Scan for the cell matching the given text and deliver its [X, Y] coordinate at center. 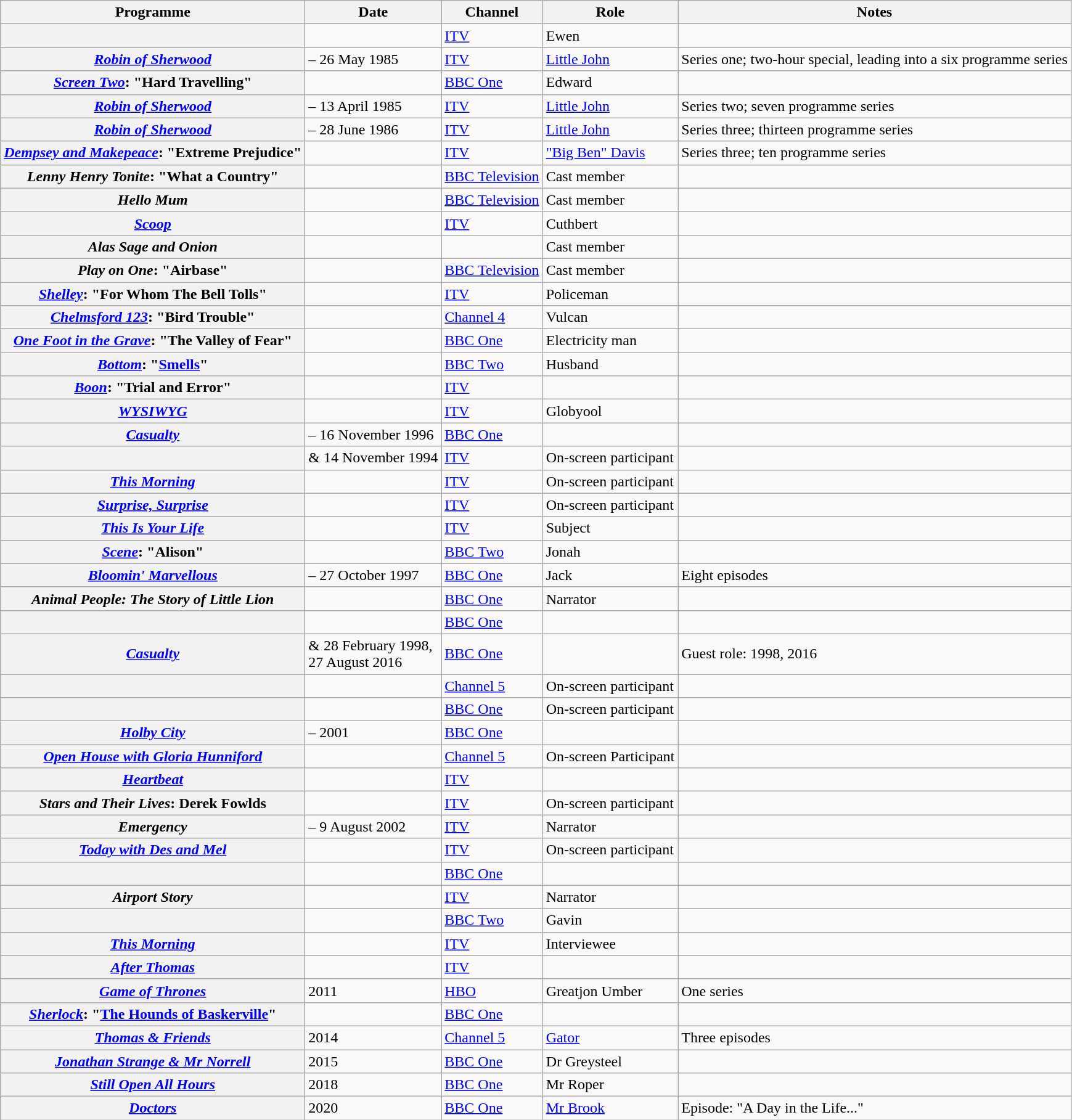
2015 [374, 1061]
– 27 October 1997 [374, 575]
Hello Mum [153, 200]
Jack [610, 575]
Jonathan Strange & Mr Norrell [153, 1061]
Gavin [610, 920]
Stars and Their Lives: Derek Fowlds [153, 803]
Screen Two: "Hard Travelling" [153, 83]
Programme [153, 12]
Scene: "Alison" [153, 552]
Policeman [610, 294]
Surprise, Surprise [153, 505]
Today with Des and Mel [153, 850]
Notes [875, 12]
Subject [610, 528]
HBO [492, 991]
Emergency [153, 827]
2011 [374, 991]
Greatjon Umber [610, 991]
Alas Sage and Onion [153, 247]
– 16 November 1996 [374, 435]
Dr Greysteel [610, 1061]
Doctors [153, 1108]
WYSIWYG [153, 411]
Guest role: 1998, 2016 [875, 653]
Scoop [153, 223]
Open House with Gloria Hunniford [153, 756]
Series three; ten programme series [875, 153]
Game of Thrones [153, 991]
– 13 April 1985 [374, 106]
& 28 February 1998,27 August 2016 [374, 653]
Bloomin' Marvellous [153, 575]
Husband [610, 364]
Dempsey and Makepeace: "Extreme Prejudice" [153, 153]
Boon: "Trial and Error" [153, 388]
– 28 June 1986 [374, 129]
Channel [492, 12]
This Is Your Life [153, 528]
Animal People: The Story of Little Lion [153, 599]
"Big Ben" Davis [610, 153]
Edward [610, 83]
Shelley: "For Whom The Bell Tolls" [153, 294]
Mr Brook [610, 1108]
Cuthbert [610, 223]
Electricity man [610, 341]
Still Open All Hours [153, 1085]
Play on One: "Airbase" [153, 270]
Channel 4 [492, 317]
Airport Story [153, 897]
Series two; seven programme series [875, 106]
Date [374, 12]
Globyool [610, 411]
Sherlock: "The Hounds of Baskerville" [153, 1014]
Gator [610, 1037]
2018 [374, 1085]
Mr Roper [610, 1085]
Three episodes [875, 1037]
Role [610, 12]
One Foot in the Grave: "The Valley of Fear" [153, 341]
After Thomas [153, 967]
On-screen Participant [610, 756]
Chelmsford 123: "Bird Trouble" [153, 317]
Ewen [610, 36]
Jonah [610, 552]
One series [875, 991]
Series three; thirteen programme series [875, 129]
2014 [374, 1037]
Thomas & Friends [153, 1037]
Bottom: "Smells" [153, 364]
Series one; two-hour special, leading into a six programme series [875, 59]
– 2001 [374, 733]
& 14 November 1994 [374, 458]
Episode: "A Day in the Life..." [875, 1108]
Eight episodes [875, 575]
Heartbeat [153, 780]
– 26 May 1985 [374, 59]
Interviewee [610, 944]
Lenny Henry Tonite: "What a Country" [153, 176]
Holby City [153, 733]
2020 [374, 1108]
Vulcan [610, 317]
– 9 August 2002 [374, 827]
